Locate the cell with the specified text and output its [X, Y] center coordinate. 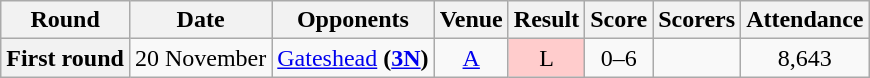
8,643 [805, 58]
Result [546, 20]
Opponents [353, 20]
First round [66, 58]
Score [619, 20]
Venue [471, 20]
Attendance [805, 20]
A [471, 58]
Round [66, 20]
Date [200, 20]
L [546, 58]
Scorers [697, 20]
Gateshead (3N) [353, 58]
0–6 [619, 58]
20 November [200, 58]
